Scan for the cell matching the given text and deliver its [x, y] coordinate at center. 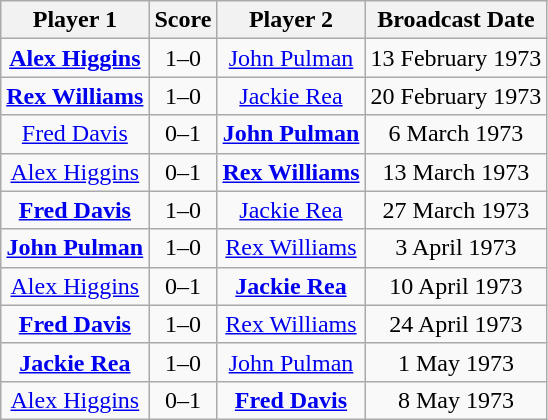
6 March 1973 [456, 134]
20 February 1973 [456, 96]
24 April 1973 [456, 324]
Score [183, 20]
10 April 1973 [456, 286]
1 May 1973 [456, 362]
13 March 1973 [456, 172]
Player 1 [75, 20]
8 May 1973 [456, 400]
3 April 1973 [456, 248]
Player 2 [291, 20]
27 March 1973 [456, 210]
Broadcast Date [456, 20]
13 February 1973 [456, 58]
